Determine the [X, Y] coordinate at the center of the cell enclosing the given text.  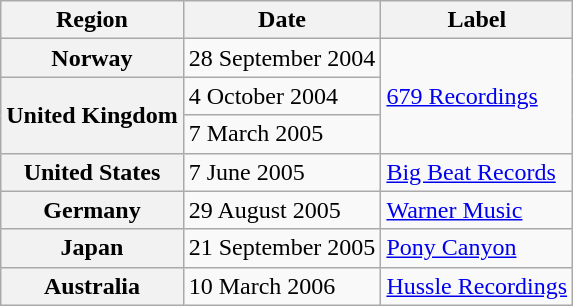
Japan [92, 248]
Australia [92, 286]
Date [282, 20]
21 September 2005 [282, 248]
4 October 2004 [282, 96]
29 August 2005 [282, 210]
Warner Music [477, 210]
United States [92, 172]
Label [477, 20]
United Kingdom [92, 115]
10 March 2006 [282, 286]
7 June 2005 [282, 172]
7 March 2005 [282, 134]
679 Recordings [477, 96]
Big Beat Records [477, 172]
Hussle Recordings [477, 286]
Norway [92, 58]
28 September 2004 [282, 58]
Pony Canyon [477, 248]
Germany [92, 210]
Region [92, 20]
